Extract the (x, y) coordinate from the center of the cell holding the provided text.  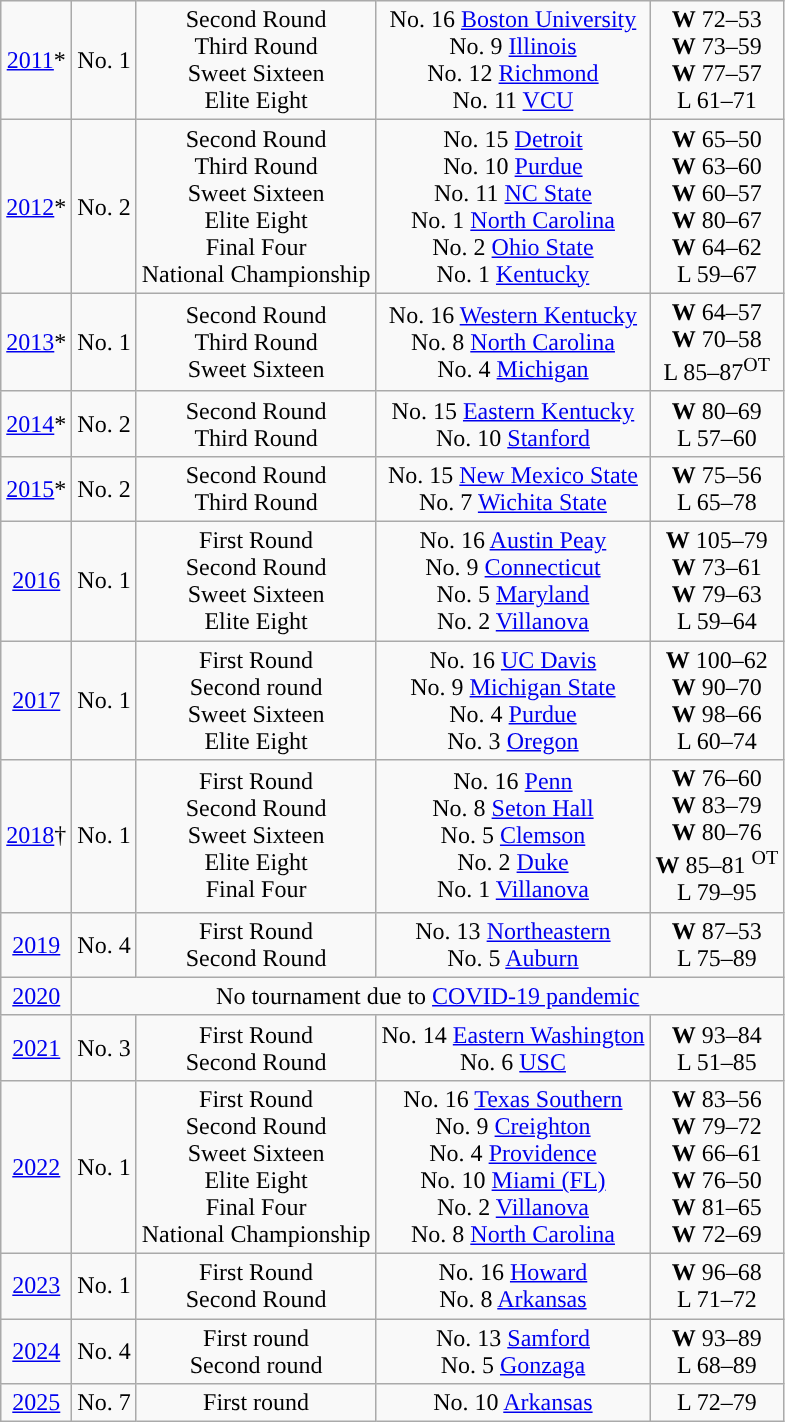
No tournament due to COVID-19 pandemic (428, 996)
W 93–89 L 68–89 (717, 1352)
2013* (36, 342)
W 76–60W 83–79W 80–76W 85–81 OTL 79–95 (717, 836)
No. 16 UC DavisNo. 9 Michigan StateNo. 4 PurdueNo. 3 Oregon (513, 700)
2017 (36, 700)
W 83–56 W 79–72 W 66–61 W 76–50 W 81–65 W 72–69 (717, 1166)
2012* (36, 206)
No. 16 Texas Southern No. 9 CreightonNo. 4 ProvidenceNo. 10 Miami (FL)No. 2 VillanovaNo. 8 North Carolina (513, 1166)
First RoundSecond RoundSweet SixteenElite Eight (256, 582)
First round (256, 1403)
2011* (36, 60)
W 93–84L 51–85 (717, 1048)
W 64–57W 70–58L 85–87OT (717, 342)
No. 16 Boston UniversityNo. 9 IllinoisNo. 12 RichmondNo. 11 VCU (513, 60)
Second RoundThird RoundSweet Sixteen (256, 342)
No. 15 New Mexico StateNo. 7 Wichita State (513, 488)
2015* (36, 488)
No. 7 (104, 1403)
Second RoundThird RoundSweet SixteenElite Eight (256, 60)
Second RoundThird RoundSweet SixteenElite EightFinal FourNational Championship (256, 206)
No. 16 Austin PeayNo. 9 ConnecticutNo. 5 MarylandNo. 2 Villanova (513, 582)
No. 16 Western KentuckyNo. 8 North CarolinaNo. 4 Michigan (513, 342)
First RoundSecond RoundSweet SixteenElite EightFinal Four (256, 836)
No. 15 DetroitNo. 10 PurdueNo. 11 NC StateNo. 1 North CarolinaNo. 2 Ohio StateNo. 1 Kentucky (513, 206)
No. 16 PennNo. 8 Seton HallNo. 5 ClemsonNo. 2 Duke No. 1 Villanova (513, 836)
No. 16 Howard No. 8 Arkansas (513, 1286)
No. 14 Eastern WashingtonNo. 6 USC (513, 1048)
2021 (36, 1048)
W 65–50W 63–60W 60–57W 80–67W 64–62L 59–67 (717, 206)
W 87–53L 75–89 (717, 944)
2020 (36, 996)
No. 3 (104, 1048)
2014* (36, 424)
2022 (36, 1166)
No. 15 Eastern KentuckyNo. 10 Stanford (513, 424)
2016 (36, 582)
First roundSecond round (256, 1352)
No. 10 Arkansas (513, 1403)
First RoundSecond RoundSweet SixteenElite EightFinal FourNational Championship (256, 1166)
W 105–79 W 73–61 W 79–63 L 59–64 (717, 582)
2024 (36, 1352)
No. 13 SamfordNo. 5 Gonzaga (513, 1352)
W 80–69L 57–60 (717, 424)
No. 13 NortheasternNo. 5 Auburn (513, 944)
W 72–53W 73–59W 77–57L 61–71 (717, 60)
W 100–62W 90–70W 98–66L 60–74 (717, 700)
2018† (36, 836)
First RoundSecond roundSweet SixteenElite Eight (256, 700)
W 96–68 L 71–72 (717, 1286)
2023 (36, 1286)
L 72–79 (717, 1403)
2025 (36, 1403)
2019 (36, 944)
W 75–56L 65–78 (717, 488)
